Find where the given text appears and provide that cell's center as [x, y] coordinate. 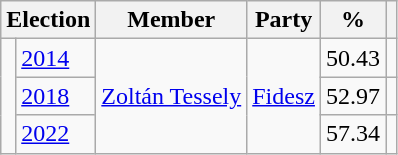
Election [48, 20]
Fidesz [284, 96]
2014 [56, 58]
% [352, 20]
50.43 [352, 58]
2022 [56, 134]
52.97 [352, 96]
Party [284, 20]
Member [172, 20]
57.34 [352, 134]
Zoltán Tessely [172, 96]
2018 [56, 96]
